Scan for the cell matching the given text and deliver its [x, y] coordinate at center. 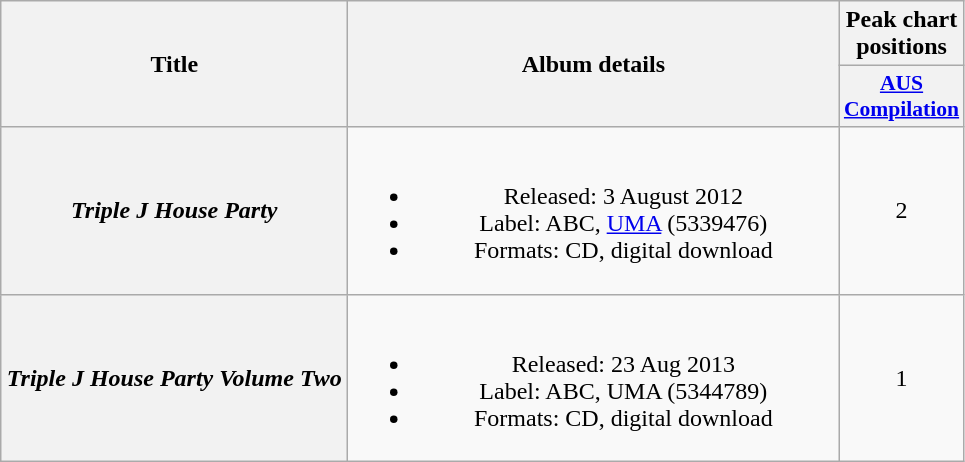
Triple J House Party Volume Two [174, 378]
Released: 3 August 2012Label: ABC, UMA (5339476)Formats: CD, digital download [594, 210]
AUSCompilation [902, 96]
Triple J House Party [174, 210]
1 [902, 378]
2 [902, 210]
Peak chart positions [902, 34]
Title [174, 64]
Album details [594, 64]
Released: 23 Aug 2013Label: ABC, UMA (5344789)Formats: CD, digital download [594, 378]
